Locate the cell with the specified text and output its (X, Y) center coordinate. 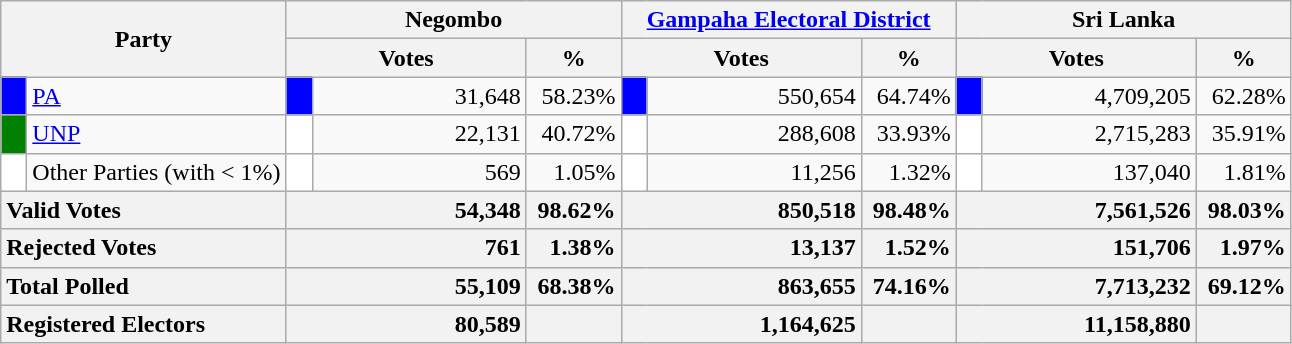
40.72% (574, 134)
Valid Votes (144, 210)
Rejected Votes (144, 248)
1,164,625 (741, 324)
7,561,526 (1076, 210)
11,158,880 (1076, 324)
74.16% (908, 286)
68.38% (574, 286)
35.91% (1244, 134)
850,518 (741, 210)
1.52% (908, 248)
Total Polled (144, 286)
69.12% (1244, 286)
98.62% (574, 210)
31,648 (419, 96)
761 (406, 248)
1.97% (1244, 248)
288,608 (754, 134)
2,715,283 (1089, 134)
58.23% (574, 96)
151,706 (1076, 248)
Party (144, 39)
1.38% (574, 248)
33.93% (908, 134)
4,709,205 (1089, 96)
550,654 (754, 96)
Negombo (454, 20)
137,040 (1089, 172)
62.28% (1244, 96)
Gampaha Electoral District (788, 20)
1.81% (1244, 172)
13,137 (741, 248)
22,131 (419, 134)
80,589 (406, 324)
1.05% (574, 172)
11,256 (754, 172)
7,713,232 (1076, 286)
Registered Electors (144, 324)
UNP (156, 134)
98.03% (1244, 210)
54,348 (406, 210)
569 (419, 172)
Sri Lanka (1124, 20)
98.48% (908, 210)
Other Parties (with < 1%) (156, 172)
PA (156, 96)
55,109 (406, 286)
64.74% (908, 96)
863,655 (741, 286)
1.32% (908, 172)
